From the cell containing the given text, extract its center point as [X, Y] coordinate. 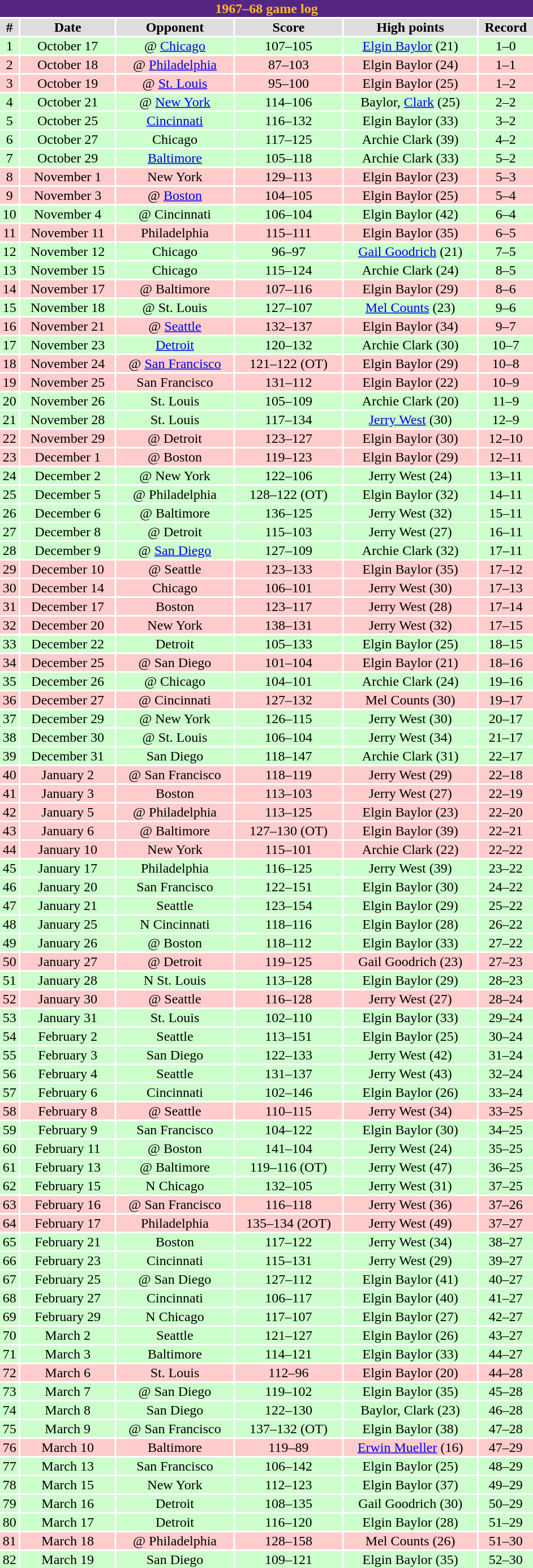
47–29 [506, 1447]
Archie Clark (39) [411, 139]
115–111 [289, 233]
110–115 [289, 1111]
February 6 [67, 1092]
December 10 [67, 569]
116–128 [289, 999]
December 31 [67, 756]
17–11 [506, 550]
Elgin Baylor (39) [411, 831]
56 [9, 1074]
45 [9, 868]
70 [9, 1335]
23 [9, 457]
122–151 [289, 887]
32–24 [506, 1074]
N St. Louis [175, 980]
N Cincinnati [175, 924]
20–17 [506, 719]
127–112 [289, 1279]
November 26 [67, 401]
February 8 [67, 1111]
3–2 [506, 121]
113–151 [289, 1036]
121–127 [289, 1335]
13–11 [506, 476]
Score [289, 27]
11–9 [506, 401]
March 17 [67, 1522]
December 29 [67, 719]
126–115 [289, 719]
November 23 [67, 345]
116–120 [289, 1522]
7–5 [506, 251]
October 19 [67, 83]
107–105 [289, 46]
January 27 [67, 962]
5–2 [506, 158]
33 [9, 644]
38–27 [506, 1242]
Elgin Baylor (42) [411, 214]
5–3 [506, 177]
October 29 [67, 158]
108–135 [289, 1503]
January 28 [67, 980]
Archie Clark (32) [411, 550]
8 [9, 177]
Elgin Baylor (41) [411, 1279]
November 28 [67, 420]
123–127 [289, 438]
5–4 [506, 195]
March 13 [67, 1466]
February 29 [67, 1317]
127–132 [289, 700]
117–125 [289, 139]
46–28 [506, 1410]
114–106 [289, 102]
17 [9, 345]
37–25 [506, 1186]
8–6 [506, 289]
November 18 [67, 307]
136–125 [289, 513]
March 7 [67, 1391]
November 1 [67, 177]
117–122 [289, 1242]
21 [9, 420]
51–30 [506, 1541]
9–7 [506, 326]
128–158 [289, 1541]
14 [9, 289]
36 [9, 700]
58 [9, 1111]
Elgin Baylor (27) [411, 1317]
28–23 [506, 980]
120–132 [289, 345]
November 21 [67, 326]
January 6 [67, 831]
52–30 [506, 1560]
November 17 [67, 289]
102–146 [289, 1092]
4–2 [506, 139]
50 [9, 962]
35–25 [506, 1148]
135–134 (2OT) [289, 1223]
October 17 [67, 46]
33–25 [506, 1111]
40 [9, 775]
121–122 (OT) [289, 364]
75 [9, 1429]
113–125 [289, 812]
Erwin Mueller (16) [411, 1447]
March 6 [67, 1373]
Gail Goodrich (23) [411, 962]
44 [9, 849]
December 6 [67, 513]
127–109 [289, 550]
44–28 [506, 1373]
104–122 [289, 1130]
112–123 [289, 1485]
51–29 [506, 1522]
16 [9, 326]
106–101 [289, 588]
87–103 [289, 65]
1–0 [506, 46]
October 25 [67, 121]
December 22 [67, 644]
122–130 [289, 1410]
53 [9, 1018]
29 [9, 569]
51 [9, 980]
78 [9, 1485]
December 17 [67, 606]
10–8 [506, 364]
March 3 [67, 1354]
31–24 [506, 1055]
74 [9, 1410]
February 13 [67, 1167]
96–97 [289, 251]
February 9 [67, 1130]
March 16 [67, 1503]
102–110 [289, 1018]
101–104 [289, 663]
February 23 [67, 1261]
42–27 [506, 1317]
December 25 [67, 663]
Archie Clark (30) [411, 345]
Jerry West (39) [411, 868]
119–116 (OT) [289, 1167]
January 31 [67, 1018]
March 10 [67, 1447]
Elgin Baylor (37) [411, 1485]
February 4 [67, 1074]
119–125 [289, 962]
116–132 [289, 121]
137–132 (OT) [289, 1429]
10–9 [506, 382]
11 [9, 233]
72 [9, 1373]
106–117 [289, 1298]
118–119 [289, 775]
22–18 [506, 775]
19–17 [506, 700]
33–24 [506, 1092]
122–106 [289, 476]
35 [9, 681]
27 [9, 532]
73 [9, 1391]
February 21 [67, 1242]
March 9 [67, 1429]
132–105 [289, 1186]
10 [9, 214]
28–24 [506, 999]
67 [9, 1279]
27–23 [506, 962]
138–131 [289, 625]
131–137 [289, 1074]
January 2 [67, 775]
46 [9, 887]
19 [9, 382]
104–105 [289, 195]
January 25 [67, 924]
October 18 [67, 65]
37–26 [506, 1204]
18 [9, 364]
36–25 [506, 1167]
# [9, 27]
132–137 [289, 326]
December 14 [67, 588]
17–14 [506, 606]
January 30 [67, 999]
118–116 [289, 924]
117–134 [289, 420]
December 5 [67, 494]
January 21 [67, 905]
17–13 [506, 588]
March 19 [67, 1560]
February 25 [67, 1279]
64 [9, 1223]
141–104 [289, 1148]
Jerry West (28) [411, 606]
69 [9, 1317]
42 [9, 812]
47 [9, 905]
79 [9, 1503]
95–100 [289, 83]
115–103 [289, 532]
January 10 [67, 849]
22–20 [506, 812]
18–15 [506, 644]
1–1 [506, 65]
127–107 [289, 307]
21–17 [506, 737]
119–123 [289, 457]
February 11 [67, 1148]
71 [9, 1354]
November 4 [67, 214]
115–101 [289, 849]
March 15 [67, 1485]
128–122 (OT) [289, 494]
40–27 [506, 1279]
30–24 [506, 1036]
February 15 [67, 1186]
49–29 [506, 1485]
December 8 [67, 532]
November 15 [67, 270]
127–130 (OT) [289, 831]
November 25 [67, 382]
14–11 [506, 494]
122–133 [289, 1055]
Mel Counts (26) [411, 1541]
38 [9, 737]
39 [9, 756]
55 [9, 1055]
63 [9, 1204]
Archie Clark (22) [411, 849]
76 [9, 1447]
Elgin Baylor (32) [411, 494]
16–11 [506, 532]
January 3 [67, 793]
114–121 [289, 1354]
22–22 [506, 849]
112–96 [289, 1373]
9–6 [506, 307]
February 2 [67, 1036]
Mel Counts (23) [411, 307]
32 [9, 625]
66 [9, 1261]
15–11 [506, 513]
15 [9, 307]
January 5 [67, 812]
60 [9, 1148]
Elgin Baylor (40) [411, 1298]
Elgin Baylor (22) [411, 382]
31 [9, 606]
119–102 [289, 1391]
Baylor, Clark (25) [411, 102]
115–124 [289, 270]
45–28 [506, 1391]
41–27 [506, 1298]
68 [9, 1298]
25 [9, 494]
26 [9, 513]
December 1 [67, 457]
4 [9, 102]
80 [9, 1522]
Elgin Baylor (34) [411, 326]
54 [9, 1036]
43–27 [506, 1335]
October 27 [67, 139]
34–25 [506, 1130]
November 29 [67, 438]
23–22 [506, 868]
Elgin Baylor (38) [411, 1429]
Baylor, Clark (23) [411, 1410]
Gail Goodrich (21) [411, 251]
113–103 [289, 793]
1 [9, 46]
20 [9, 401]
5 [9, 121]
Date [67, 27]
22 [9, 438]
8–5 [506, 270]
March 2 [67, 1335]
November 3 [67, 195]
104–101 [289, 681]
24 [9, 476]
Archie Clark (31) [411, 756]
117–107 [289, 1317]
February 3 [67, 1055]
March 8 [67, 1410]
39–27 [506, 1261]
22–21 [506, 831]
28 [9, 550]
February 16 [67, 1204]
65 [9, 1242]
47–28 [506, 1429]
30 [9, 588]
November 24 [67, 364]
25–22 [506, 905]
105–109 [289, 401]
106–142 [289, 1466]
3 [9, 83]
123–154 [289, 905]
Record [506, 27]
Opponent [175, 27]
116–125 [289, 868]
7 [9, 158]
129–113 [289, 177]
34 [9, 663]
105–118 [289, 158]
22–17 [506, 756]
Archie Clark (20) [411, 401]
105–133 [289, 644]
77 [9, 1466]
January 20 [67, 887]
December 2 [67, 476]
26–22 [506, 924]
109–121 [289, 1560]
December 27 [67, 700]
October 21 [67, 102]
19–16 [506, 681]
107–116 [289, 289]
119–89 [289, 1447]
Jerry West (47) [411, 1167]
12–11 [506, 457]
116–118 [289, 1204]
December 20 [67, 625]
10–7 [506, 345]
48–29 [506, 1466]
12 [9, 251]
17–12 [506, 569]
48 [9, 924]
2 [9, 65]
43 [9, 831]
41 [9, 793]
44–27 [506, 1354]
Elgin Baylor (24) [411, 65]
27–22 [506, 943]
12–9 [506, 420]
6–5 [506, 233]
22–19 [506, 793]
6 [9, 139]
Mel Counts (30) [411, 700]
Jerry West (31) [411, 1186]
57 [9, 1092]
52 [9, 999]
12–10 [506, 438]
High points [411, 27]
1–2 [506, 83]
115–131 [289, 1261]
131–112 [289, 382]
123–117 [289, 606]
March 18 [67, 1541]
January 26 [67, 943]
2–2 [506, 102]
Jerry West (36) [411, 1204]
6–4 [506, 214]
November 11 [67, 233]
59 [9, 1130]
November 12 [67, 251]
18–16 [506, 663]
December 30 [67, 737]
82 [9, 1560]
Jerry West (42) [411, 1055]
Archie Clark (33) [411, 158]
62 [9, 1186]
37 [9, 719]
Elgin Baylor (20) [411, 1373]
118–147 [289, 756]
61 [9, 1167]
February 17 [67, 1223]
Jerry West (49) [411, 1223]
49 [9, 943]
13 [9, 270]
113–128 [289, 980]
24–22 [506, 887]
9 [9, 195]
123–133 [289, 569]
50–29 [506, 1503]
37–27 [506, 1223]
February 27 [67, 1298]
29–24 [506, 1018]
81 [9, 1541]
December 26 [67, 681]
Gail Goodrich (30) [411, 1503]
January 17 [67, 868]
118–112 [289, 943]
Jerry West (43) [411, 1074]
1967–68 game log [266, 8]
December 9 [67, 550]
17–15 [506, 625]
